For the text-containing cell, return its midpoint in (X, Y) coordinate format. 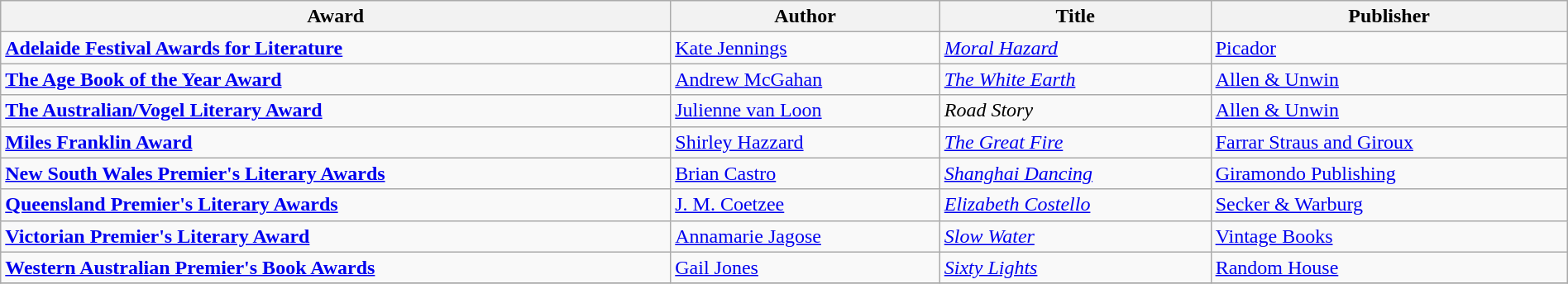
The Age Book of the Year Award (336, 79)
Adelaide Festival Awards for Literature (336, 48)
Victorian Premier's Literary Award (336, 236)
Queensland Premier's Literary Awards (336, 205)
Shanghai Dancing (1075, 173)
Shirley Hazzard (806, 142)
Slow Water (1075, 236)
Gail Jones (806, 267)
Vintage Books (1389, 236)
Andrew McGahan (806, 79)
Brian Castro (806, 173)
Road Story (1075, 111)
Picador (1389, 48)
Title (1075, 17)
The White Earth (1075, 79)
The Great Fire (1075, 142)
Farrar Straus and Giroux (1389, 142)
Sixty Lights (1075, 267)
Secker & Warburg (1389, 205)
The Australian/Vogel Literary Award (336, 111)
Author (806, 17)
Moral Hazard (1075, 48)
Western Australian Premier's Book Awards (336, 267)
J. M. Coetzee (806, 205)
Random House (1389, 267)
Publisher (1389, 17)
Annamarie Jagose (806, 236)
Award (336, 17)
Miles Franklin Award (336, 142)
Elizabeth Costello (1075, 205)
Julienne van Loon (806, 111)
New South Wales Premier's Literary Awards (336, 173)
Kate Jennings (806, 48)
Giramondo Publishing (1389, 173)
